From the cell containing the given text, extract its center point as (X, Y) coordinate. 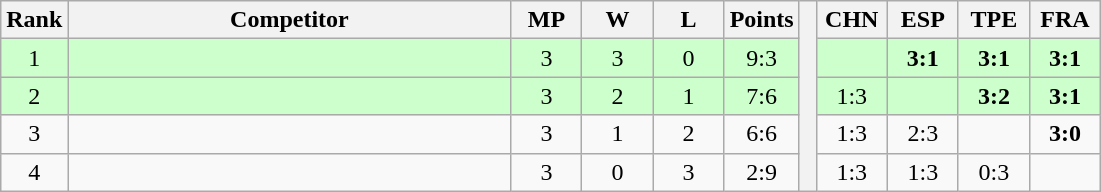
TPE (994, 20)
ESP (922, 20)
L (688, 20)
FRA (1064, 20)
Competitor (290, 20)
9:3 (762, 58)
7:6 (762, 96)
MP (546, 20)
2:3 (922, 134)
Rank (34, 20)
6:6 (762, 134)
W (618, 20)
3:2 (994, 96)
CHN (852, 20)
3:0 (1064, 134)
0:3 (994, 172)
4 (34, 172)
Points (762, 20)
2:9 (762, 172)
